Locate the cell with the specified text and output its (X, Y) center coordinate. 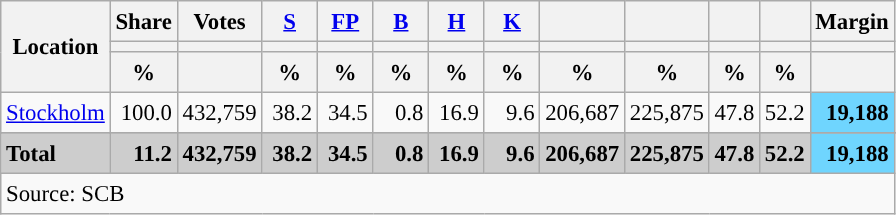
B (401, 22)
S (290, 22)
Share (144, 22)
Location (56, 47)
Stockholm (56, 114)
11.2 (144, 154)
FP (345, 22)
Votes (220, 22)
100.0 (144, 114)
Source: SCB (448, 194)
Total (56, 154)
K (512, 22)
Margin (852, 22)
H (457, 22)
